Scan for the cell matching the given text and deliver its [X, Y] coordinate at center. 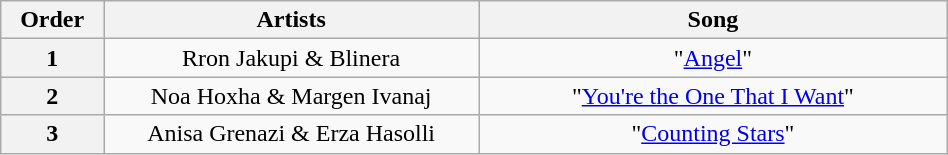
"Counting Stars" [714, 134]
Noa Hoxha & Margen Ivanaj [292, 96]
Order [52, 20]
"Angel" [714, 58]
Song [714, 20]
Anisa Grenazi & Erza Hasolli [292, 134]
2 [52, 96]
Rron Jakupi & Blinera [292, 58]
3 [52, 134]
"You're the One That I Want" [714, 96]
1 [52, 58]
Artists [292, 20]
